Scan for the cell matching the given text and deliver its (x, y) coordinate at center. 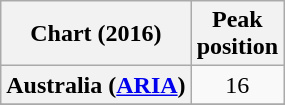
Peakposition (237, 34)
16 (237, 85)
Chart (2016) (96, 34)
Australia (ARIA) (96, 85)
